Output the (x, y) coordinate of the center of the cell containing the given text.  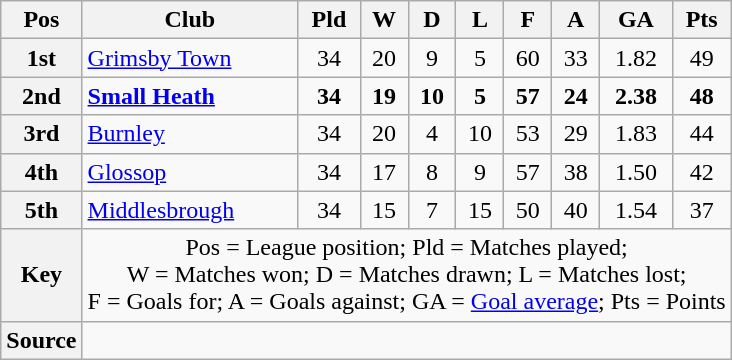
24 (576, 96)
2.38 (636, 96)
60 (528, 58)
Club (190, 20)
1.83 (636, 134)
38 (576, 172)
D (432, 20)
33 (576, 58)
3rd (42, 134)
Middlesbrough (190, 210)
Key (42, 275)
Burnley (190, 134)
49 (702, 58)
17 (384, 172)
42 (702, 172)
Grimsby Town (190, 58)
1.54 (636, 210)
1st (42, 58)
40 (576, 210)
48 (702, 96)
GA (636, 20)
29 (576, 134)
1.82 (636, 58)
44 (702, 134)
7 (432, 210)
Glossop (190, 172)
1.50 (636, 172)
Pts (702, 20)
A (576, 20)
L (480, 20)
50 (528, 210)
W (384, 20)
5th (42, 210)
Pld (330, 20)
F (528, 20)
4th (42, 172)
Pos (42, 20)
Small Heath (190, 96)
4 (432, 134)
Source (42, 340)
8 (432, 172)
19 (384, 96)
37 (702, 210)
2nd (42, 96)
53 (528, 134)
